Scan for the cell matching the given text and deliver its (x, y) coordinate at center. 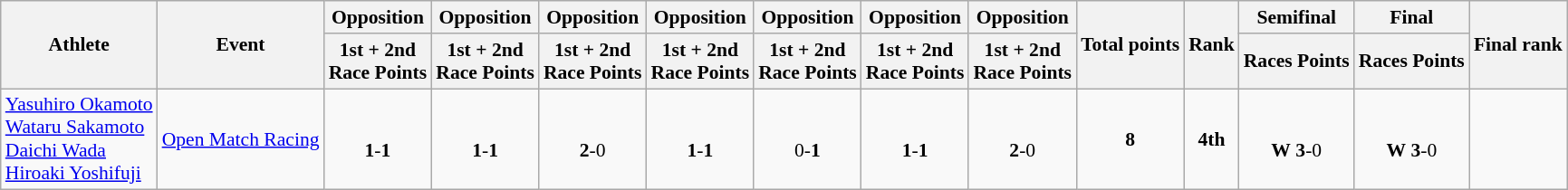
Yasuhiro OkamotoWataru SakamotoDaichi WadaHiroaki Yoshifuji (80, 139)
4th (1212, 139)
Total points (1130, 45)
Final (1411, 17)
Open Match Racing (241, 139)
Event (241, 45)
Rank (1212, 45)
Semifinal (1297, 17)
Final rank (1518, 45)
Athlete (80, 45)
0-1 (808, 139)
8 (1130, 139)
